Pinpoint the cell where the given text exists, returning its (X, Y) midpoint coordinate. 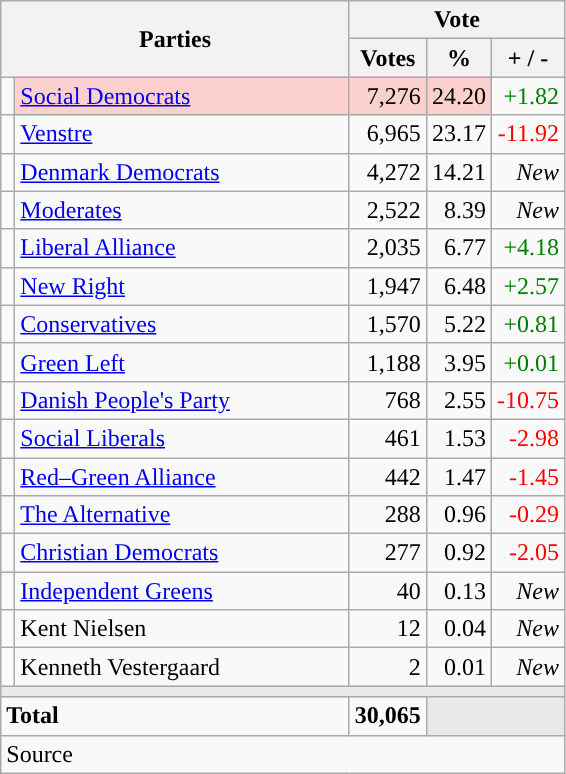
Denmark Democrats (182, 172)
Kenneth Vestergaard (182, 667)
Parties (176, 39)
2,035 (388, 248)
-2.05 (528, 553)
Kent Nielsen (182, 629)
0.92 (458, 553)
23.17 (458, 134)
Vote (456, 20)
6.48 (458, 286)
+ / - (528, 58)
4,272 (388, 172)
-2.98 (528, 438)
-0.29 (528, 515)
288 (388, 515)
8.39 (458, 210)
Source (283, 754)
1.53 (458, 438)
Christian Democrats (182, 553)
6,965 (388, 134)
+4.18 (528, 248)
2,522 (388, 210)
461 (388, 438)
1,947 (388, 286)
14.21 (458, 172)
768 (388, 400)
1,188 (388, 362)
2.55 (458, 400)
The Alternative (182, 515)
-10.75 (528, 400)
-11.92 (528, 134)
Red–Green Alliance (182, 477)
% (458, 58)
+1.82 (528, 96)
0.04 (458, 629)
Green Left (182, 362)
Social Liberals (182, 438)
3.95 (458, 362)
24.20 (458, 96)
Votes (388, 58)
40 (388, 591)
+0.01 (528, 362)
Venstre (182, 134)
Social Democrats (182, 96)
7,276 (388, 96)
442 (388, 477)
30,065 (388, 716)
Danish People's Party (182, 400)
New Right (182, 286)
Moderates (182, 210)
1.47 (458, 477)
Conservatives (182, 324)
6.77 (458, 248)
277 (388, 553)
Independent Greens (182, 591)
1,570 (388, 324)
Liberal Alliance (182, 248)
12 (388, 629)
+2.57 (528, 286)
Total (176, 716)
0.96 (458, 515)
+0.81 (528, 324)
2 (388, 667)
0.01 (458, 667)
5.22 (458, 324)
0.13 (458, 591)
-1.45 (528, 477)
